Pinpoint the cell where the given text exists, returning its (X, Y) midpoint coordinate. 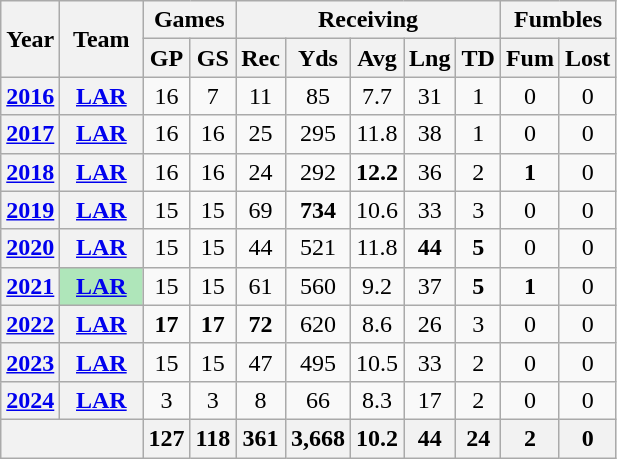
Team (102, 39)
7.7 (376, 96)
Year (30, 39)
26 (430, 324)
8.3 (376, 400)
GS (213, 58)
361 (261, 438)
10.6 (376, 210)
734 (318, 210)
118 (213, 438)
8 (261, 400)
Fumbles (558, 20)
3,668 (318, 438)
Rec (261, 58)
38 (430, 134)
2016 (30, 96)
560 (318, 286)
620 (318, 324)
127 (166, 438)
31 (430, 96)
2023 (30, 362)
47 (261, 362)
25 (261, 134)
37 (430, 286)
7 (213, 96)
8.6 (376, 324)
9.2 (376, 286)
2019 (30, 210)
Lng (430, 58)
11 (261, 96)
2022 (30, 324)
2021 (30, 286)
295 (318, 134)
Fum (530, 58)
TD (478, 58)
2018 (30, 172)
66 (318, 400)
Receiving (368, 20)
69 (261, 210)
Avg (376, 58)
Games (190, 20)
61 (261, 286)
Yds (318, 58)
12.2 (376, 172)
85 (318, 96)
10.5 (376, 362)
Lost (587, 58)
10.2 (376, 438)
2024 (30, 400)
36 (430, 172)
GP (166, 58)
72 (261, 324)
495 (318, 362)
2020 (30, 248)
292 (318, 172)
521 (318, 248)
2017 (30, 134)
